Locate the cell with the specified text and output its (x, y) center coordinate. 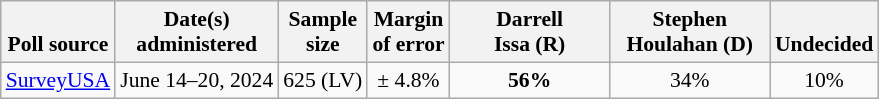
Date(s)administered (196, 32)
StephenHoulahan (D) (690, 32)
625 (LV) (322, 80)
10% (824, 80)
34% (690, 80)
DarrellIssa (R) (530, 32)
June 14–20, 2024 (196, 80)
Marginof error (408, 32)
SurveyUSA (58, 80)
56% (530, 80)
± 4.8% (408, 80)
Undecided (824, 32)
Poll source (58, 32)
Samplesize (322, 32)
